Provide the [x, y] coordinate of the cell's center where the given text is located.  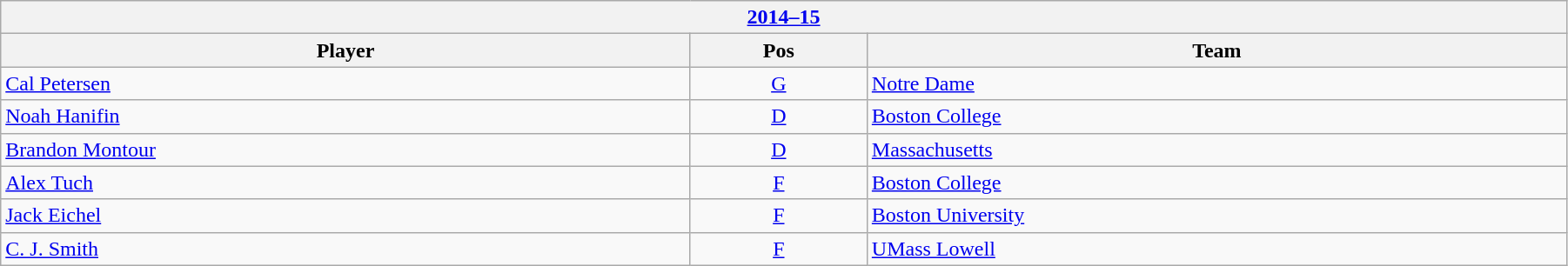
Noah Hanifin [346, 116]
Alex Tuch [346, 183]
Team [1216, 50]
2014–15 [784, 17]
G [778, 83]
Cal Petersen [346, 83]
Massachusetts [1216, 150]
Pos [778, 50]
UMass Lowell [1216, 249]
Jack Eichel [346, 216]
Notre Dame [1216, 83]
Boston University [1216, 216]
C. J. Smith [346, 249]
Brandon Montour [346, 150]
Player [346, 50]
